Search for the cell housing the specified text and yield its [x, y] center coordinate. 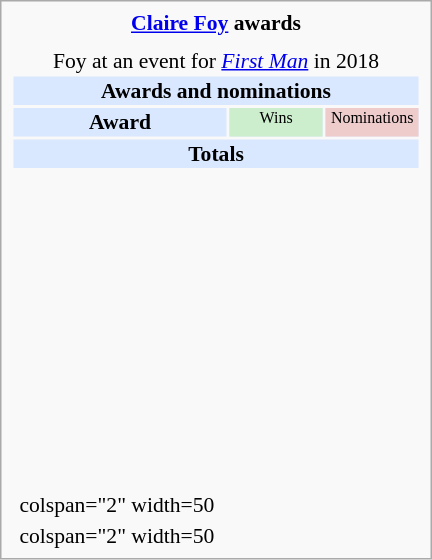
Claire Foy awards [216, 23]
Nominations [372, 122]
Foy at an event for First Man in 2018 Awards and nominations Award Wins Nominations Totals [216, 266]
Award [120, 122]
Wins [276, 122]
Awards and nominations [216, 90]
Totals [216, 153]
